Pinpoint the cell where the given text exists, returning its (X, Y) midpoint coordinate. 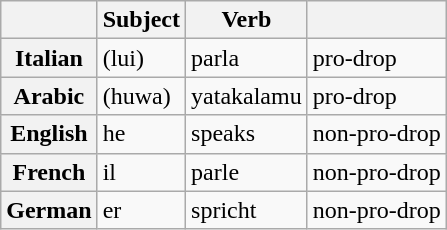
er (141, 210)
speaks (247, 134)
German (49, 210)
parle (247, 172)
(lui) (141, 58)
il (141, 172)
Italian (49, 58)
French (49, 172)
spricht (247, 210)
English (49, 134)
(huwa) (141, 96)
he (141, 134)
Subject (141, 20)
Arabic (49, 96)
Verb (247, 20)
parla (247, 58)
yatakalamu (247, 96)
